Output the [X, Y] coordinate of the center of the cell containing the given text.  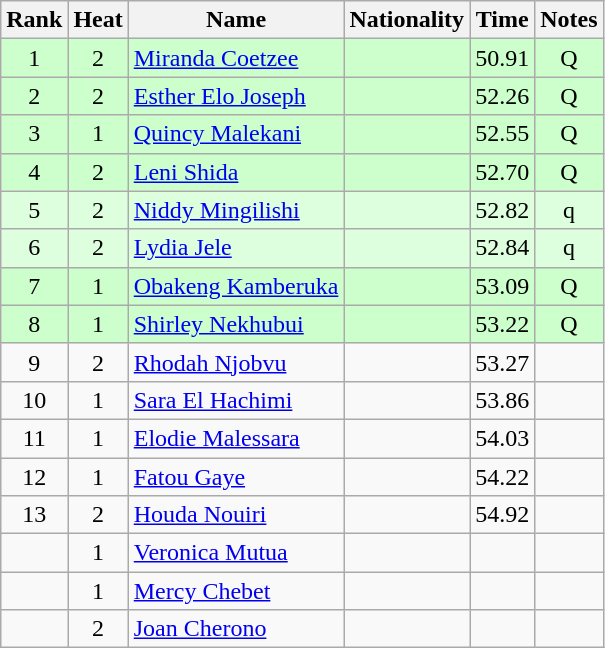
Heat [98, 20]
4 [34, 172]
Rank [34, 20]
Joan Cherono [236, 629]
53.22 [502, 324]
Veronica Mutua [236, 553]
Houda Nouiri [236, 515]
52.55 [502, 134]
10 [34, 400]
50.91 [502, 58]
Fatou Gaye [236, 477]
Niddy Mingilishi [236, 210]
9 [34, 362]
52.26 [502, 96]
Sara El Hachimi [236, 400]
53.27 [502, 362]
Shirley Nekhubui [236, 324]
Obakeng Kamberuka [236, 286]
Notes [569, 20]
52.70 [502, 172]
8 [34, 324]
53.09 [502, 286]
Name [236, 20]
Mercy Chebet [236, 591]
52.82 [502, 210]
54.92 [502, 515]
3 [34, 134]
54.22 [502, 477]
54.03 [502, 438]
11 [34, 438]
52.84 [502, 248]
Lydia Jele [236, 248]
Rhodah Njobvu [236, 362]
7 [34, 286]
6 [34, 248]
Esther Elo Joseph [236, 96]
Miranda Coetzee [236, 58]
Leni Shida [236, 172]
Quincy Malekani [236, 134]
Elodie Malessara [236, 438]
Nationality [407, 20]
Time [502, 20]
5 [34, 210]
12 [34, 477]
53.86 [502, 400]
13 [34, 515]
